Provide the (x, y) coordinate of the cell's center where the given text is located.  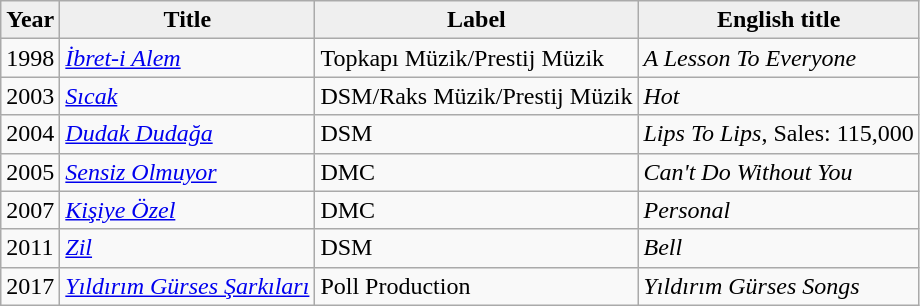
DSM/Raks Müzik/Prestij Müzik (476, 96)
Bell (778, 248)
2017 (30, 286)
İbret-i Alem (188, 58)
Year (30, 20)
2007 (30, 210)
2003 (30, 96)
2005 (30, 172)
Poll Production (476, 286)
2011 (30, 248)
Kişiye Özel (188, 210)
Sıcak (188, 96)
Yıldırım Gürses Songs (778, 286)
A Lesson To Everyone (778, 58)
Yıldırım Gürses Şarkıları (188, 286)
1998 (30, 58)
Sensiz Olmuyor (188, 172)
2004 (30, 134)
Can't Do Without You (778, 172)
Title (188, 20)
Lips To Lips, Sales: 115,000 (778, 134)
Label (476, 20)
English title (778, 20)
Hot (778, 96)
Dudak Dudağa (188, 134)
Zil (188, 248)
Topkapı Müzik/Prestij Müzik (476, 58)
Personal (778, 210)
